Return the (X, Y) coordinate for the center point of the cell that contains the specified text.  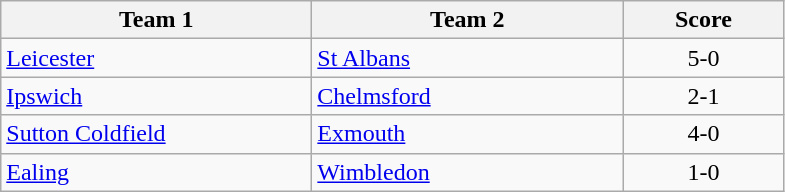
1-0 (704, 172)
Sutton Coldfield (156, 134)
Team 1 (156, 20)
5-0 (704, 58)
Chelmsford (468, 96)
2-1 (704, 96)
Wimbledon (468, 172)
St Albans (468, 58)
Score (704, 20)
Team 2 (468, 20)
Exmouth (468, 134)
Ealing (156, 172)
Leicester (156, 58)
Ipswich (156, 96)
4-0 (704, 134)
